Output the [X, Y] coordinate of the center of the cell containing the given text.  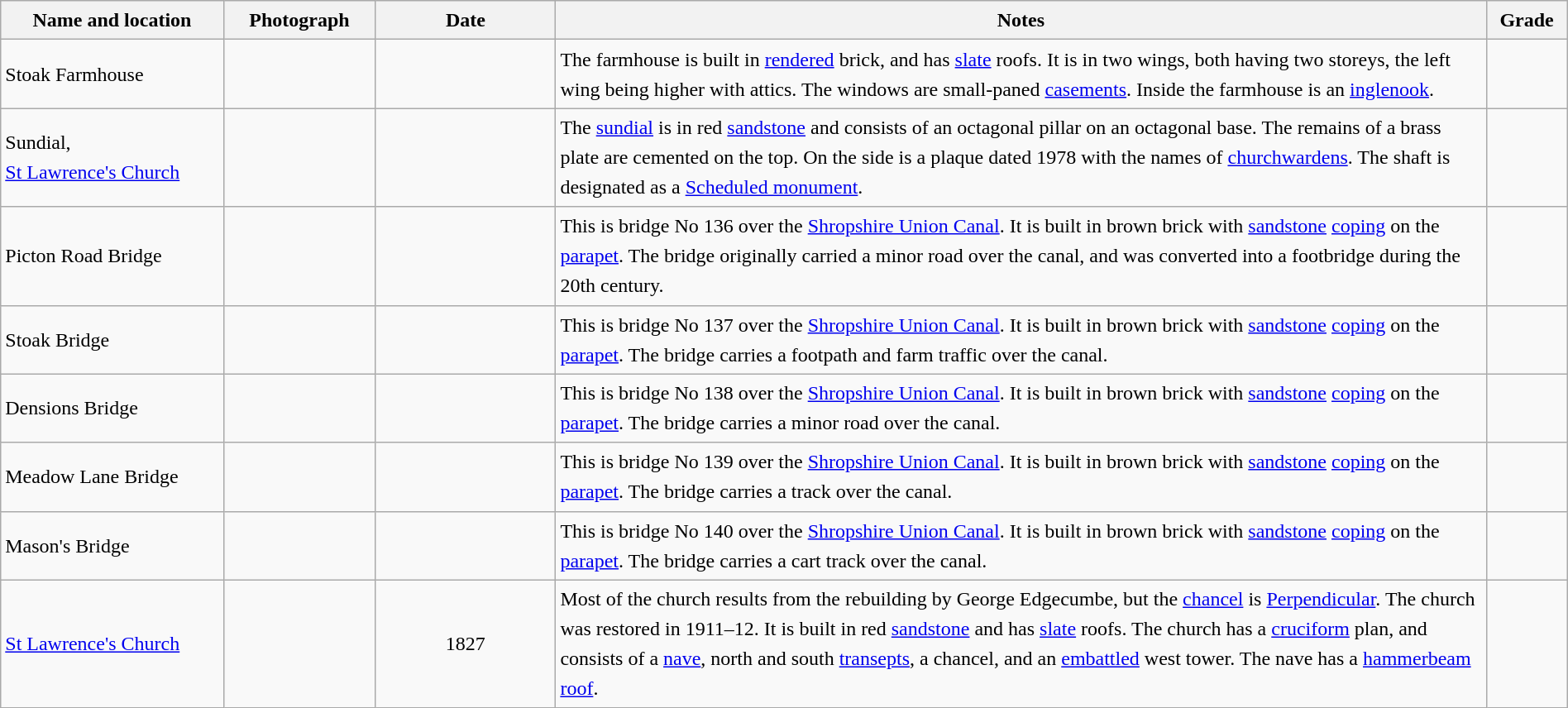
Densions Bridge [112, 409]
Stoak Bridge [112, 339]
Photograph [299, 20]
Meadow Lane Bridge [112, 476]
Sundial,St Lawrence's Church [112, 157]
Grade [1527, 20]
Name and location [112, 20]
Date [466, 20]
Picton Road Bridge [112, 256]
Stoak Farmhouse [112, 74]
1827 [466, 643]
Notes [1021, 20]
Mason's Bridge [112, 546]
St Lawrence's Church [112, 643]
